Find where the given text appears and provide that cell's center as [X, Y] coordinate. 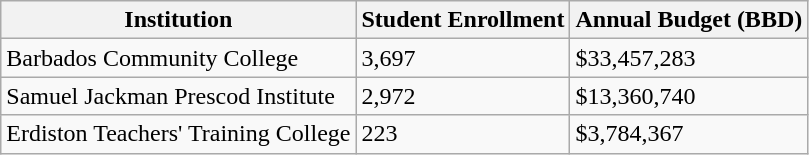
Samuel Jackman Prescod Institute [178, 96]
223 [463, 134]
3,697 [463, 58]
2,972 [463, 96]
Erdiston Teachers' Training College [178, 134]
$13,360,740 [689, 96]
$33,457,283 [689, 58]
Barbados Community College [178, 58]
Student Enrollment [463, 20]
Annual Budget (BBD) [689, 20]
Institution [178, 20]
$3,784,367 [689, 134]
